For the text-containing cell, return its midpoint in (x, y) coordinate format. 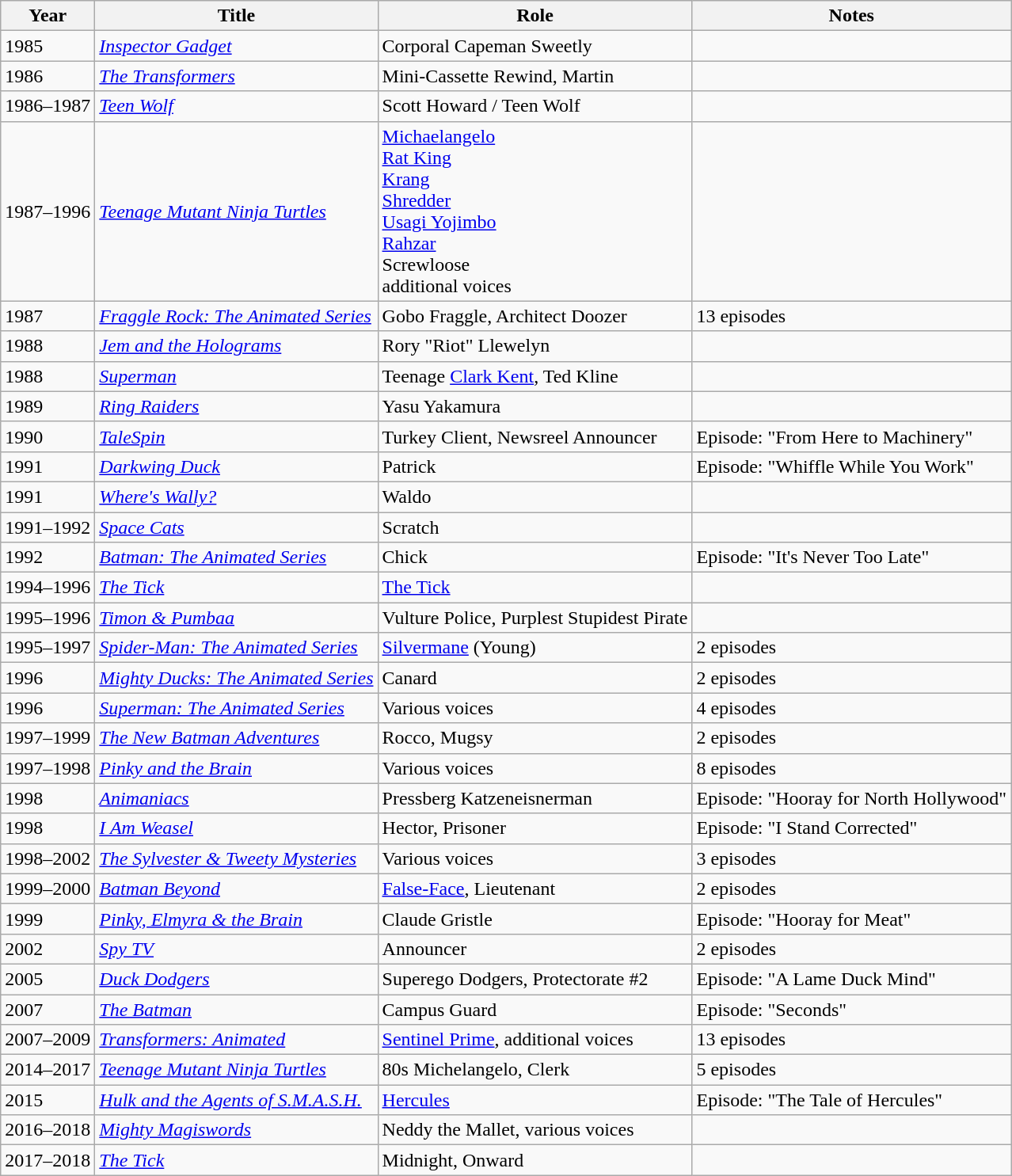
Rory "Riot" Llewelyn (535, 346)
Chick (535, 558)
Gobo Fraggle, Architect Doozer (535, 316)
Episode: "Seconds" (852, 1010)
1994–1996 (48, 588)
4 episodes (852, 708)
Timon & Pumbaa (236, 618)
Transformers: Animated (236, 1040)
Role (535, 16)
Batman Beyond (236, 889)
1992 (48, 558)
2005 (48, 979)
Mighty Ducks: The Animated Series (236, 678)
1985 (48, 46)
Yasu Yakamura (535, 406)
Where's Wally? (236, 497)
Scott Howard / Teen Wolf (535, 106)
The Batman (236, 1010)
False-Face, Lieutenant (535, 889)
Teenage Clark Kent, Ted Kline (535, 376)
2014–2017 (48, 1070)
Episode: "I Stand Corrected" (852, 828)
Inspector Gadget (236, 46)
Fraggle Rock: The Animated Series (236, 316)
Episode: "Hooray for Meat" (852, 919)
Waldo (535, 497)
TaleSpin (236, 436)
Claude Gristle (535, 919)
Batman: The Animated Series (236, 558)
1989 (48, 406)
Space Cats (236, 527)
Canard (535, 678)
Hulk and the Agents of S.M.A.S.H. (236, 1100)
The New Batman Adventures (236, 738)
1997–1998 (48, 768)
Scratch (535, 527)
Superego Dodgers, Protectorate #2 (535, 979)
3 episodes (852, 858)
Hercules (535, 1100)
Pinky and the Brain (236, 768)
Darkwing Duck (236, 466)
80s Michelangelo, Clerk (535, 1070)
1987–1996 (48, 211)
2015 (48, 1100)
Superman: The Animated Series (236, 708)
Animaniacs (236, 798)
Episode: "Whiffle While You Work" (852, 466)
Spy TV (236, 949)
Campus Guard (535, 1010)
1991–1992 (48, 527)
Pressberg Katzeneisnerman (535, 798)
Turkey Client, Newsreel Announcer (535, 436)
Mighty Magiswords (236, 1130)
Episode: "It's Never Too Late" (852, 558)
Rocco, Mugsy (535, 738)
Pinky, Elmyra & the Brain (236, 919)
Duck Dodgers (236, 979)
The Transformers (236, 76)
Spider-Man: The Animated Series (236, 648)
Corporal Capeman Sweetly (535, 46)
2007 (48, 1010)
Episode: "Hooray for North Hollywood" (852, 798)
Announcer (535, 949)
2007–2009 (48, 1040)
Hector, Prisoner (535, 828)
Mini-Cassette Rewind, Martin (535, 76)
1987 (48, 316)
1999–2000 (48, 889)
1986–1987 (48, 106)
Vulture Police, Purplest Stupidest Pirate (535, 618)
Episode: "A Lame Duck Mind" (852, 979)
MichaelangeloRat KingKrangShredderUsagi YojimboRahzarScrewlooseadditional voices (535, 211)
2016–2018 (48, 1130)
1995–1997 (48, 648)
Neddy the Mallet, various voices (535, 1130)
1997–1999 (48, 738)
I Am Weasel (236, 828)
Year (48, 16)
2002 (48, 949)
1990 (48, 436)
Episode: "From Here to Machinery" (852, 436)
1998–2002 (48, 858)
2017–2018 (48, 1160)
Notes (852, 16)
Jem and the Holograms (236, 346)
The Sylvester & Tweety Mysteries (236, 858)
1995–1996 (48, 618)
5 episodes (852, 1070)
Ring Raiders (236, 406)
Episode: "The Tale of Hercules" (852, 1100)
Title (236, 16)
1999 (48, 919)
Teen Wolf (236, 106)
Silvermane (Young) (535, 648)
Midnight, Onward (535, 1160)
8 episodes (852, 768)
1986 (48, 76)
Superman (236, 376)
Sentinel Prime, additional voices (535, 1040)
Patrick (535, 466)
